Determine the (X, Y) coordinate at the center of the cell enclosing the given text.  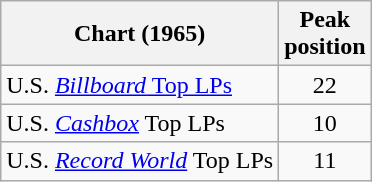
U.S. Cashbox Top LPs (140, 123)
Chart (1965) (140, 34)
11 (325, 161)
10 (325, 123)
U.S. Billboard Top LPs (140, 85)
U.S. Record World Top LPs (140, 161)
22 (325, 85)
Peakposition (325, 34)
